Locate the cell with the specified text and output its [X, Y] center coordinate. 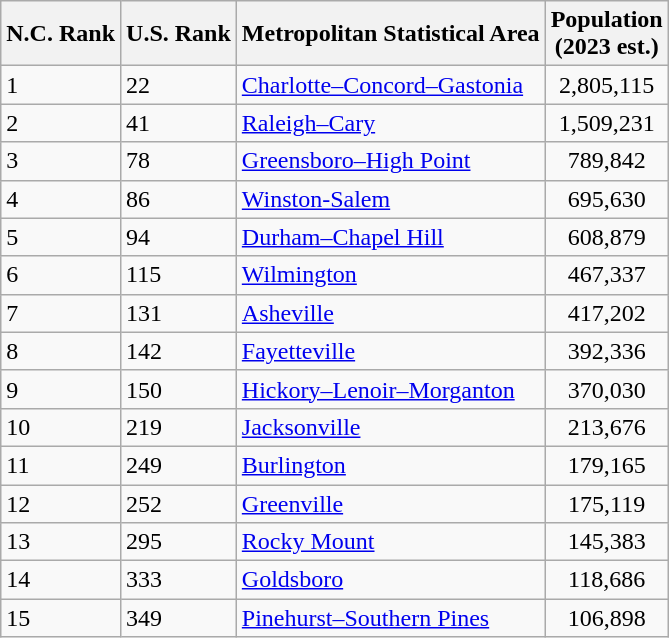
14 [61, 580]
6 [61, 275]
131 [179, 313]
695,630 [606, 199]
Winston-Salem [390, 199]
Jacksonville [390, 427]
1 [61, 85]
Raleigh–Cary [390, 123]
12 [61, 503]
370,030 [606, 389]
Hickory–Lenoir–Morganton [390, 389]
8 [61, 351]
115 [179, 275]
142 [179, 351]
Population(2023 est.) [606, 34]
7 [61, 313]
Asheville [390, 313]
249 [179, 465]
86 [179, 199]
118,686 [606, 580]
13 [61, 542]
417,202 [606, 313]
789,842 [606, 161]
15 [61, 618]
608,879 [606, 237]
175,119 [606, 503]
145,383 [606, 542]
Wilmington [390, 275]
295 [179, 542]
5 [61, 237]
2,805,115 [606, 85]
219 [179, 427]
4 [61, 199]
Greensboro–High Point [390, 161]
Rocky Mount [390, 542]
1,509,231 [606, 123]
213,676 [606, 427]
41 [179, 123]
150 [179, 389]
349 [179, 618]
106,898 [606, 618]
179,165 [606, 465]
22 [179, 85]
Burlington [390, 465]
9 [61, 389]
Goldsboro [390, 580]
3 [61, 161]
333 [179, 580]
Metropolitan Statistical Area [390, 34]
Greenville [390, 503]
N.C. Rank [61, 34]
11 [61, 465]
Durham–Chapel Hill [390, 237]
Pinehurst–Southern Pines [390, 618]
392,336 [606, 351]
10 [61, 427]
78 [179, 161]
467,337 [606, 275]
U.S. Rank [179, 34]
252 [179, 503]
Fayetteville [390, 351]
2 [61, 123]
Charlotte–Concord–Gastonia [390, 85]
94 [179, 237]
